Determine the (X, Y) coordinate at the center of the cell enclosing the given text.  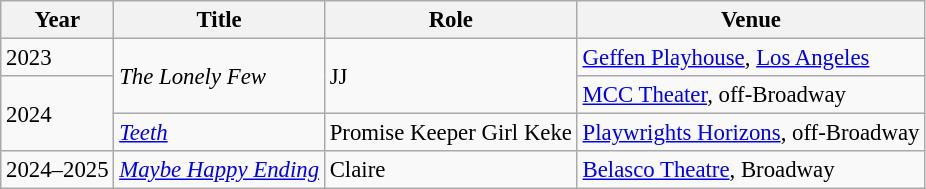
2023 (58, 58)
Role (450, 20)
Title (220, 20)
Year (58, 20)
Belasco Theatre, Broadway (750, 170)
Geffen Playhouse, Los Angeles (750, 58)
Claire (450, 170)
2024 (58, 114)
Teeth (220, 133)
MCC Theater, off-Broadway (750, 95)
Playwrights Horizons, off-Broadway (750, 133)
Maybe Happy Ending (220, 170)
JJ (450, 76)
Venue (750, 20)
2024–2025 (58, 170)
Promise Keeper Girl Keke (450, 133)
The Lonely Few (220, 76)
